Return (X, Y) of the center of cell containing provided text 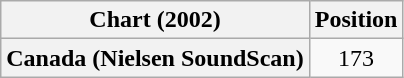
173 (356, 58)
Canada (Nielsen SoundScan) (155, 58)
Chart (2002) (155, 20)
Position (356, 20)
